Scan for the cell matching the given text and deliver its [x, y] coordinate at center. 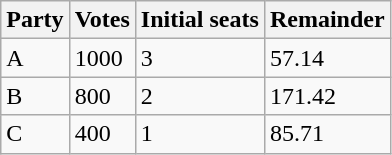
Initial seats [200, 20]
3 [200, 58]
400 [102, 134]
171.42 [327, 96]
2 [200, 96]
B [35, 96]
C [35, 134]
Remainder [327, 20]
85.71 [327, 134]
1 [200, 134]
A [35, 58]
Party [35, 20]
Votes [102, 20]
57.14 [327, 58]
800 [102, 96]
1000 [102, 58]
